Find where the given text appears and provide that cell's center as [x, y] coordinate. 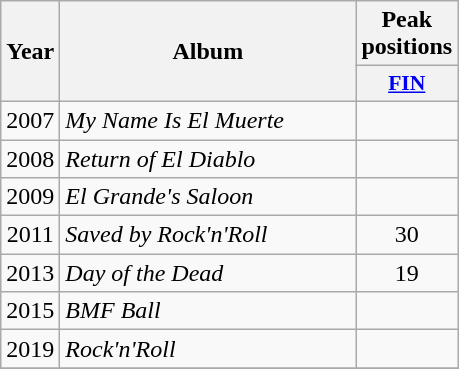
FIN [407, 84]
2019 [30, 349]
2015 [30, 311]
19 [407, 273]
Return of El Diablo [208, 159]
Day of the Dead [208, 273]
Saved by Rock'n'Roll [208, 235]
2013 [30, 273]
Rock'n'Roll [208, 349]
Album [208, 52]
BMF Ball [208, 311]
Peak positions [407, 34]
2011 [30, 235]
2009 [30, 197]
El Grande's Saloon [208, 197]
My Name Is El Muerte [208, 120]
Year [30, 52]
30 [407, 235]
2008 [30, 159]
2007 [30, 120]
